Capture the cell that displays the provided text and extract its (x, y) central coordinate. 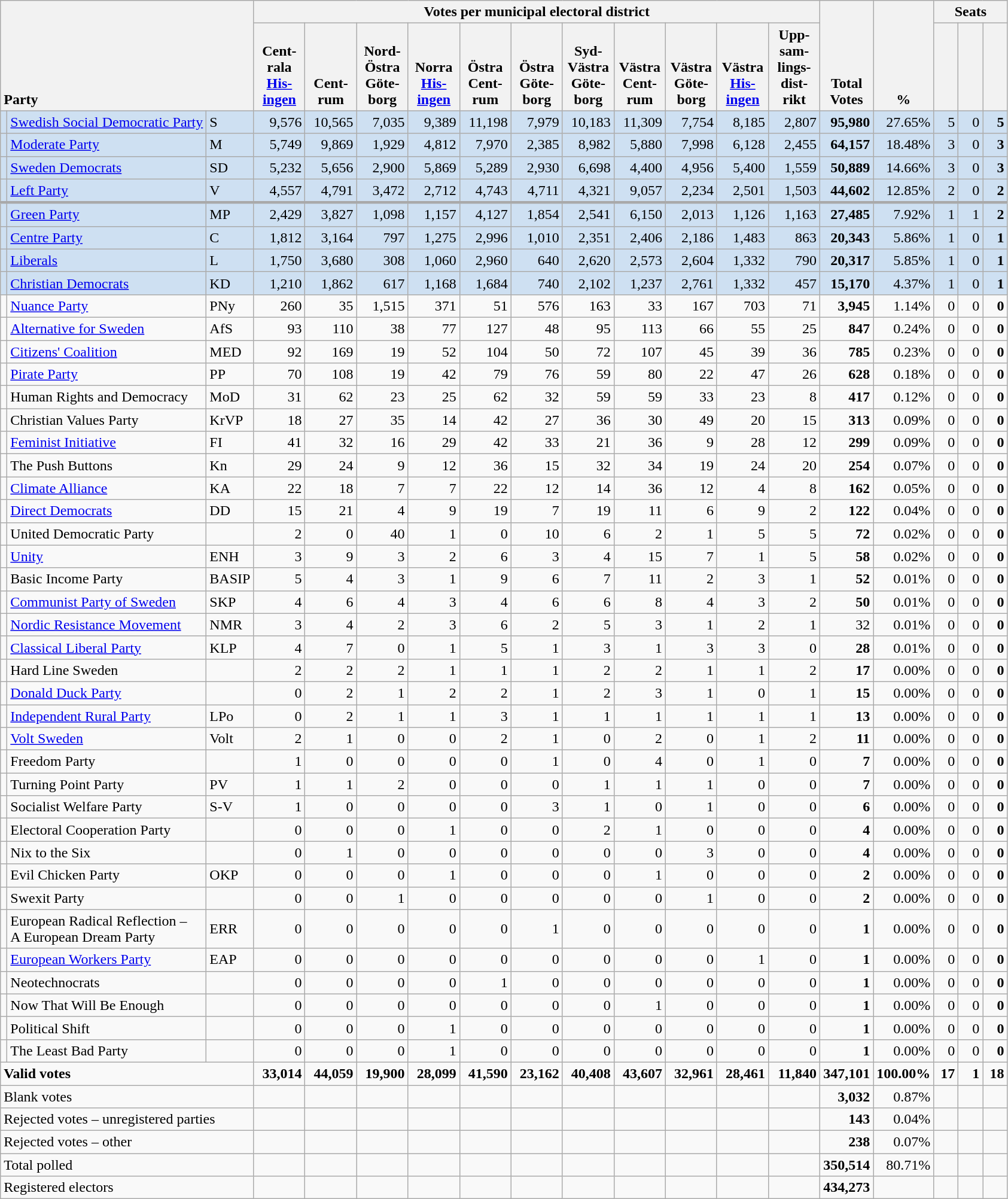
0.23% (903, 351)
2,455 (794, 145)
Rejected votes – other (127, 1142)
628 (847, 375)
76 (537, 375)
2,573 (639, 260)
79 (485, 375)
5,880 (639, 145)
Seats (970, 12)
PNy (230, 306)
KrVP (230, 420)
39 (742, 351)
Independent Rural Party (106, 716)
Climate Alliance (106, 488)
S-V (230, 807)
28,461 (742, 1073)
371 (434, 306)
EAP (230, 960)
10 (537, 534)
2,385 (537, 145)
6,128 (742, 145)
43,607 (639, 1073)
7,998 (691, 145)
4,812 (434, 145)
5,289 (485, 168)
1,237 (639, 283)
3,827 (331, 215)
260 (279, 306)
45 (691, 351)
122 (847, 511)
350,514 (847, 1165)
PP (230, 375)
The Least Bad Party (106, 1051)
2,960 (485, 260)
1,684 (485, 283)
MoD (230, 397)
20,317 (847, 260)
13 (847, 716)
18.48% (903, 145)
S (230, 122)
Evil Chicken Party (106, 875)
40 (382, 534)
M (230, 145)
Freedom Party (106, 762)
2,712 (434, 191)
7,970 (485, 145)
Valid votes (127, 1073)
847 (847, 328)
Cent- rum (331, 67)
4.37% (903, 283)
Swexit Party (106, 898)
2,807 (794, 122)
Donald Duck Party (106, 693)
434,273 (847, 1188)
V (230, 191)
5,656 (331, 168)
Upp- sam- lings- dist- rikt (794, 67)
Östra Göte- borg (537, 67)
2,900 (382, 168)
7,979 (537, 122)
Turning Point Party (106, 784)
SKP (230, 602)
1,750 (279, 260)
34 (639, 465)
5,869 (434, 168)
Cent- rala His- ingen (279, 67)
66 (691, 328)
51 (485, 306)
9,576 (279, 122)
47 (742, 375)
5,232 (279, 168)
2,234 (691, 191)
Västra His- ingen (742, 67)
United Democratic Party (106, 534)
Norra His- ingen (434, 67)
C (230, 238)
80.71% (903, 1165)
2,429 (279, 215)
107 (639, 351)
11,198 (485, 122)
% (903, 56)
FI (230, 443)
49 (691, 420)
93 (279, 328)
BASIP (230, 579)
48 (537, 328)
Pirate Party (106, 375)
30 (639, 420)
2,406 (639, 238)
1,168 (434, 283)
9,057 (639, 191)
Nuance Party (106, 306)
457 (794, 283)
7,754 (691, 122)
European Workers Party (106, 960)
7.92% (903, 215)
110 (331, 328)
European Radical Reflection –A European Dream Party (106, 929)
2,604 (691, 260)
71 (794, 306)
OKP (230, 875)
80 (639, 375)
Moderate Party (106, 145)
3,164 (331, 238)
7,035 (382, 122)
2,761 (691, 283)
1,098 (382, 215)
6,698 (588, 168)
576 (537, 306)
2,620 (588, 260)
2,351 (588, 238)
Socialist Welfare Party (106, 807)
41,590 (485, 1073)
308 (382, 260)
1,812 (279, 238)
11,309 (639, 122)
2,102 (588, 283)
863 (794, 238)
6,150 (639, 215)
MP (230, 215)
Nordic Resistance Movement (106, 625)
Blank votes (127, 1097)
703 (742, 306)
1,126 (742, 215)
Liberals (106, 260)
LPo (230, 716)
163 (588, 306)
0.05% (903, 488)
26 (794, 375)
640 (537, 260)
1.14% (903, 306)
4,791 (331, 191)
1,503 (794, 191)
70 (279, 375)
1,060 (434, 260)
113 (639, 328)
127 (485, 328)
19,900 (382, 1073)
Christian Democrats (106, 283)
Kn (230, 465)
ERR (230, 929)
Östra Cent- rum (485, 67)
14.66% (903, 168)
32,961 (691, 1073)
3,032 (847, 1097)
2,996 (485, 238)
Electoral Cooperation Party (106, 830)
23,162 (537, 1073)
Basic Income Party (106, 579)
4,557 (279, 191)
Left Party (106, 191)
4,127 (485, 215)
299 (847, 443)
KLP (230, 647)
NMR (230, 625)
1,275 (434, 238)
58 (847, 556)
92 (279, 351)
15,170 (847, 283)
Volt (230, 739)
4,400 (639, 168)
16 (382, 443)
50,889 (847, 168)
MED (230, 351)
2,930 (537, 168)
31 (279, 397)
ENH (230, 556)
238 (847, 1142)
1,929 (382, 145)
100.00% (903, 1073)
5,749 (279, 145)
44,602 (847, 191)
3,680 (331, 260)
Party (127, 56)
Green Party (106, 215)
4,711 (537, 191)
313 (847, 420)
41 (279, 443)
1,010 (537, 238)
9,869 (331, 145)
790 (794, 260)
169 (331, 351)
104 (485, 351)
Syd- Västra Göte- borg (588, 67)
3,945 (847, 306)
4,743 (485, 191)
Direct Democrats (106, 511)
0.18% (903, 375)
The Push Buttons (106, 465)
0.12% (903, 397)
1,483 (742, 238)
DD (230, 511)
SD (230, 168)
Hard Line Sweden (106, 670)
Communist Party of Sweden (106, 602)
38 (382, 328)
40,408 (588, 1073)
10,565 (331, 122)
Rejected votes – unregistered parties (127, 1119)
77 (434, 328)
10,183 (588, 122)
9,389 (434, 122)
KD (230, 283)
5,400 (742, 168)
1,515 (382, 306)
4,956 (691, 168)
Alternative for Sweden (106, 328)
Total polled (127, 1165)
143 (847, 1119)
PV (230, 784)
2,013 (691, 215)
Human Rights and Democracy (106, 397)
0.24% (903, 328)
Nord- Östra Göte- borg (382, 67)
2,501 (742, 191)
5.85% (903, 260)
167 (691, 306)
11,840 (794, 1073)
2,186 (691, 238)
Now That Will Be Enough (106, 1005)
347,101 (847, 1073)
Classical Liberal Party (106, 647)
Volt Sweden (106, 739)
Registered electors (127, 1188)
95 (588, 328)
44,059 (331, 1073)
4,321 (588, 191)
28,099 (434, 1073)
1,559 (794, 168)
1,854 (537, 215)
1,210 (279, 283)
Sweden Democrats (106, 168)
8,185 (742, 122)
33,014 (279, 1073)
KA (230, 488)
Christian Values Party (106, 420)
Centre Party (106, 238)
1,862 (331, 283)
1,163 (794, 215)
Neotechnocrats (106, 982)
797 (382, 238)
64,157 (847, 145)
2,541 (588, 215)
Political Shift (106, 1028)
0.87% (903, 1097)
162 (847, 488)
20,343 (847, 238)
108 (331, 375)
8,982 (588, 145)
3,472 (382, 191)
785 (847, 351)
Nix to the Six (106, 853)
Votes per municipal electoral district (537, 12)
Västra Göte- borg (691, 67)
740 (537, 283)
Feminist Initiative (106, 443)
95,980 (847, 122)
Citizens' Coalition (106, 351)
254 (847, 465)
12.85% (903, 191)
27,485 (847, 215)
417 (847, 397)
AfS (230, 328)
5.86% (903, 238)
55 (742, 328)
617 (382, 283)
Total Votes (847, 56)
27.65% (903, 122)
L (230, 260)
Swedish Social Democratic Party (106, 122)
1,157 (434, 215)
Unity (106, 556)
Västra Cent- rum (639, 67)
